Provide the [x, y] coordinate of the cell's center where the given text is located.  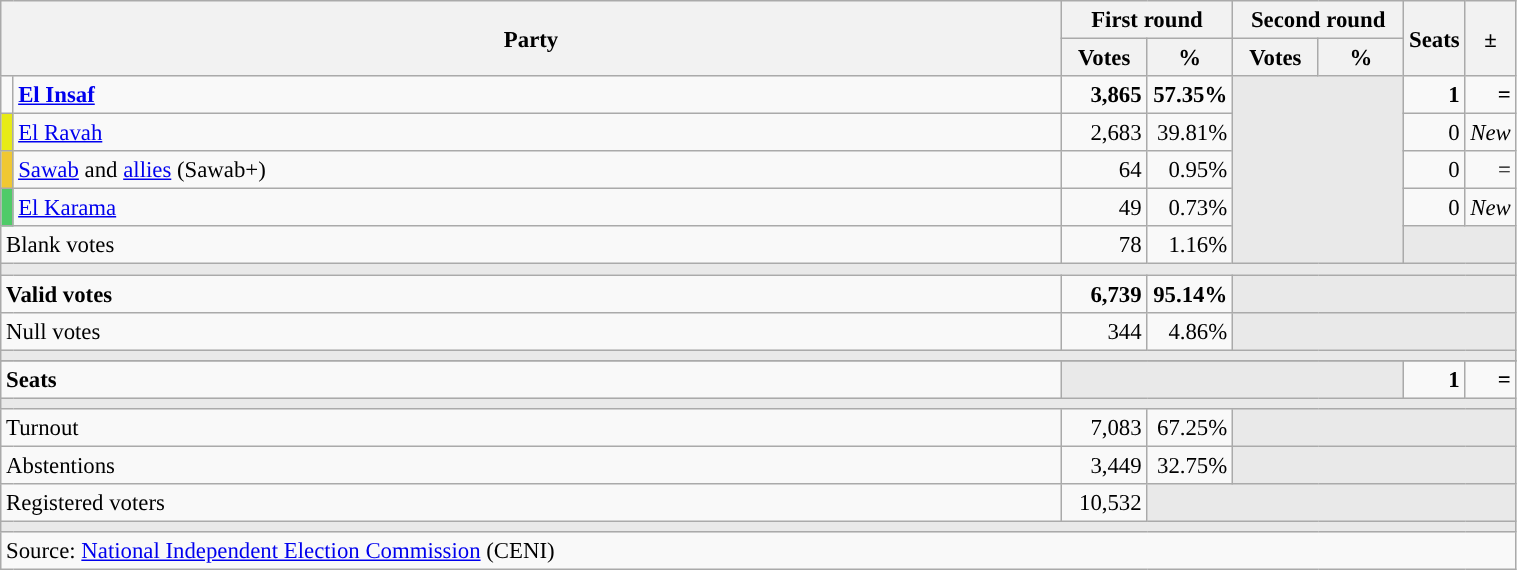
El Karama [537, 208]
Null votes [532, 331]
3,865 [1104, 95]
1.16% [1190, 245]
7,083 [1104, 428]
6,739 [1104, 294]
Turnout [532, 428]
Abstentions [532, 465]
Registered voters [532, 503]
67.25% [1190, 428]
Second round [1318, 20]
Blank votes [532, 245]
Source: National Independent Election Commission (CENI) [758, 551]
First round [1146, 20]
4.86% [1190, 331]
32.75% [1190, 465]
57.35% [1190, 95]
0.73% [1190, 208]
0.95% [1190, 170]
10,532 [1104, 503]
95.14% [1190, 294]
49 [1104, 208]
39.81% [1190, 133]
± [1490, 38]
3,449 [1104, 465]
64 [1104, 170]
Sawab and allies (Sawab+) [537, 170]
78 [1104, 245]
Valid votes [532, 294]
Party [532, 38]
344 [1104, 331]
2,683 [1104, 133]
El Ravah [537, 133]
El Insaf [537, 95]
